Return [x, y] of the center of cell containing provided text 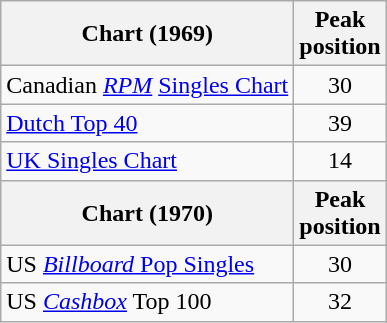
US Cashbox Top 100 [148, 302]
UK Singles Chart [148, 161]
14 [340, 161]
Dutch Top 40 [148, 123]
39 [340, 123]
Chart (1969) [148, 34]
US Billboard Pop Singles [148, 264]
Chart (1970) [148, 212]
Canadian RPM Singles Chart [148, 85]
32 [340, 302]
